Search for the cell housing the specified text and yield its (X, Y) center coordinate. 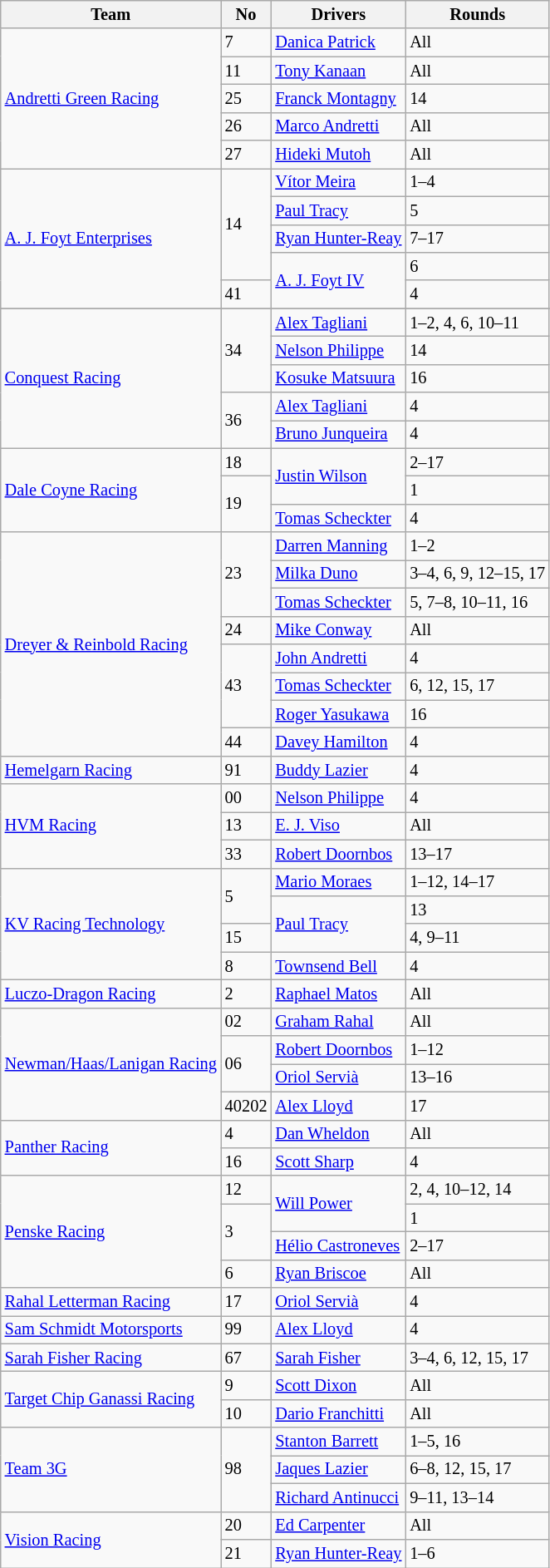
13–17 (477, 854)
Jaques Lazier (338, 1469)
Ed Carpenter (338, 1526)
3 (246, 1232)
Graham Rahal (338, 1022)
John Andretti (338, 658)
Davey Hamilton (338, 742)
Richard Antinucci (338, 1497)
Hemelgarn Racing (111, 770)
1–12 (477, 1050)
2 (246, 994)
Rahal Letterman Racing (111, 1302)
Roger Yasukawa (338, 714)
26 (246, 126)
1–2, 4, 6, 10–11 (477, 323)
7 (246, 42)
10 (246, 1413)
Conquest Racing (111, 378)
Danica Patrick (338, 42)
Mike Conway (338, 630)
11 (246, 71)
98 (246, 1470)
67 (246, 1358)
Hélio Castroneves (338, 1245)
Scott Dixon (338, 1386)
KV Racing Technology (111, 925)
Luczo-Dragon Racing (111, 994)
41 (246, 294)
19 (246, 504)
Dreyer & Reinbold Racing (111, 643)
Andretti Green Racing (111, 98)
24 (246, 630)
12 (246, 1190)
Ryan Briscoe (338, 1274)
Penske Racing (111, 1232)
Newman/Haas/Lanigan Racing (111, 1064)
36 (246, 421)
27 (246, 155)
91 (246, 770)
Will Power (338, 1204)
Tony Kanaan (338, 71)
1–2 (477, 546)
7–17 (477, 239)
00 (246, 798)
34 (246, 351)
No (246, 14)
Marco Andretti (338, 126)
Darren Manning (338, 546)
E. J. Viso (338, 826)
Dario Franchitti (338, 1413)
18 (246, 462)
Sarah Fisher (338, 1358)
21 (246, 1553)
6–8, 12, 15, 17 (477, 1469)
Sam Schmidt Motorsports (111, 1329)
Panther Racing (111, 1147)
8 (246, 966)
44 (246, 742)
23 (246, 574)
Franck Montagny (338, 98)
Vision Racing (111, 1540)
Target Chip Ganassi Racing (111, 1400)
9–11, 13–14 (477, 1497)
43 (246, 685)
Team 3G (111, 1470)
40202 (246, 1106)
25 (246, 98)
5, 7–8, 10–11, 16 (477, 602)
HVM Racing (111, 826)
A. J. Foyt Enterprises (111, 238)
1–4 (477, 182)
06 (246, 1064)
Vítor Meira (338, 182)
1–6 (477, 1553)
Justin Wilson (338, 476)
3–4, 6, 12, 15, 17 (477, 1358)
Milka Duno (338, 574)
Dan Wheldon (338, 1134)
Dale Coyne Racing (111, 491)
13–16 (477, 1077)
20 (246, 1526)
Sarah Fisher Racing (111, 1358)
Bruno Junqueira (338, 434)
Drivers (338, 14)
Buddy Lazier (338, 770)
2, 4, 10–12, 14 (477, 1190)
Scott Sharp (338, 1161)
1–12, 14–17 (477, 882)
Kosuke Matsuura (338, 378)
02 (246, 1022)
1–5, 16 (477, 1442)
Stanton Barrett (338, 1442)
Raphael Matos (338, 994)
A. J. Foyt IV (338, 279)
15 (246, 938)
Townsend Bell (338, 966)
Team (111, 14)
4, 9–11 (477, 938)
9 (246, 1386)
6, 12, 15, 17 (477, 686)
3–4, 6, 9, 12–15, 17 (477, 574)
99 (246, 1329)
Hideki Mutoh (338, 155)
Rounds (477, 14)
33 (246, 854)
Mario Moraes (338, 882)
